Provide the (X, Y) coordinate of the cell's center where the given text is located.  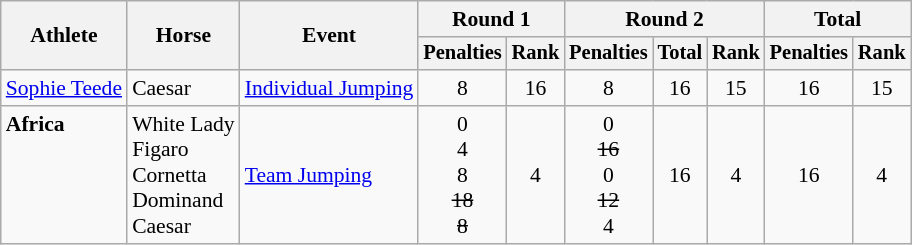
Africa (64, 175)
Event (330, 36)
Round 1 (491, 19)
Horse (184, 36)
White LadyFigaroCornettaDominandCaesar (184, 175)
Caesar (184, 88)
Sophie Teede (64, 88)
0160124 (608, 175)
Round 2 (664, 19)
Athlete (64, 36)
Individual Jumping (330, 88)
048188 (462, 175)
Team Jumping (330, 175)
